For the text-containing cell, return its midpoint in (x, y) coordinate format. 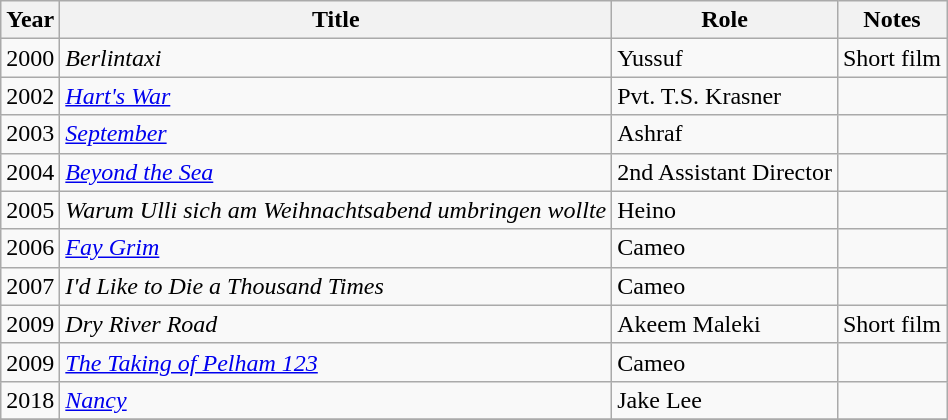
Akeem Maleki (725, 324)
Role (725, 20)
2007 (30, 286)
2nd Assistant Director (725, 172)
2006 (30, 248)
Beyond the Sea (336, 172)
Warum Ulli sich am Weihnachtsabend umbringen wollte (336, 210)
Yussuf (725, 58)
Fay Grim (336, 248)
Ashraf (725, 134)
Heino (725, 210)
I'd Like to Die a Thousand Times (336, 286)
The Taking of Pelham 123 (336, 362)
2018 (30, 400)
Year (30, 20)
Title (336, 20)
Nancy (336, 400)
2005 (30, 210)
September (336, 134)
Pvt. T.S. Krasner (725, 96)
Hart's War (336, 96)
2002 (30, 96)
Notes (892, 20)
2000 (30, 58)
Dry River Road (336, 324)
2003 (30, 134)
Berlintaxi (336, 58)
2004 (30, 172)
Jake Lee (725, 400)
